Determine the [x, y] coordinate at the center of the cell enclosing the given text.  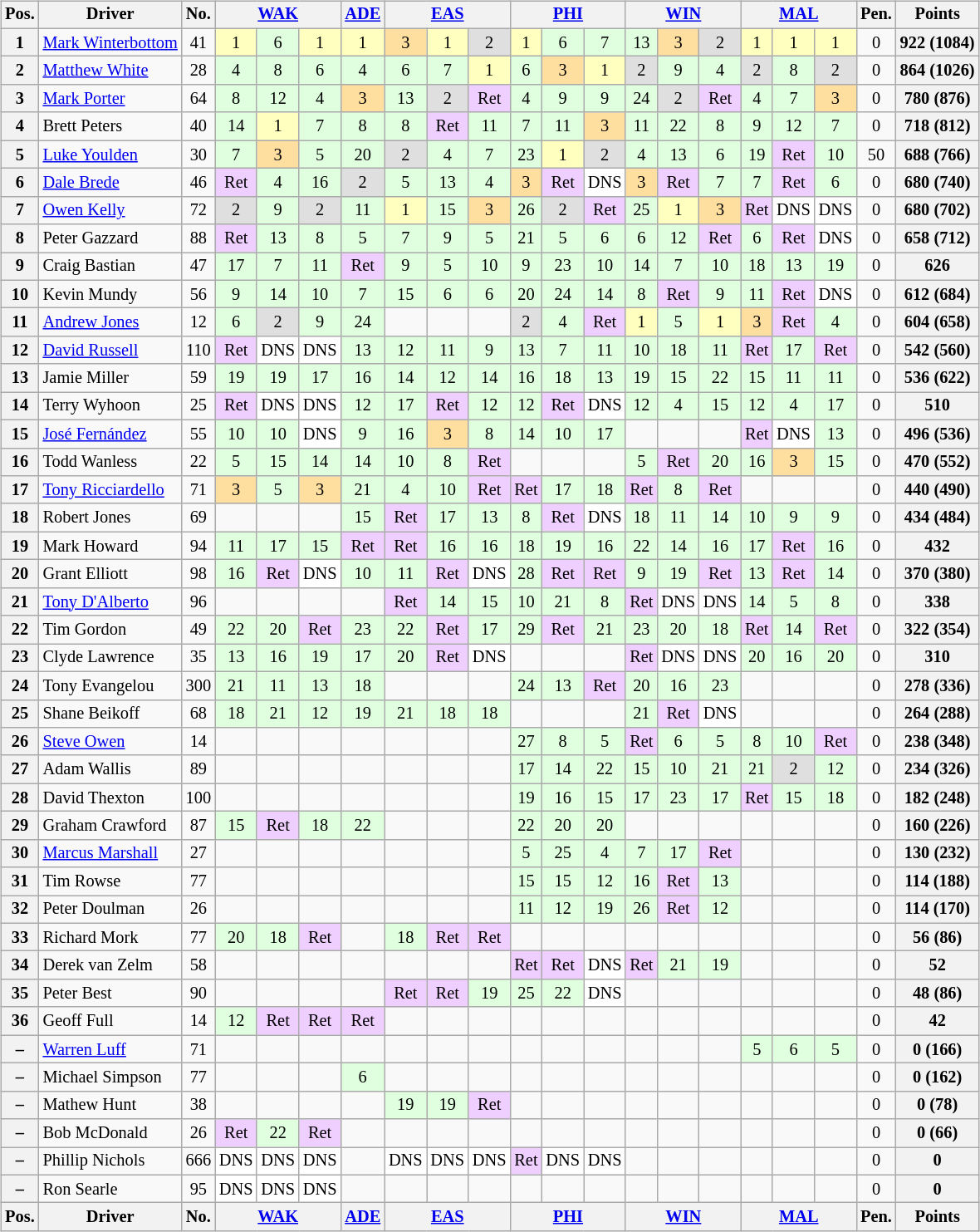
58 [198, 965]
922 (1084) [938, 42]
510 [938, 406]
56 (86) [938, 937]
470 (552) [938, 462]
94 [198, 546]
718 (812) [938, 126]
234 (326) [938, 769]
50 [876, 155]
Adam Wallis [110, 769]
864 (1026) [938, 71]
68 [198, 714]
Warren Luff [110, 1049]
Terry Wyhoon [110, 406]
Steve Owen [110, 742]
Clyde Lawrence [110, 658]
Geoff Full [110, 1021]
Bob McDonald [110, 1133]
Jamie Miller [110, 378]
64 [198, 99]
Craig Bastian [110, 267]
Derek van Zelm [110, 965]
688 (766) [938, 155]
34 [20, 965]
114 (170) [938, 910]
33 [20, 937]
Owen Kelly [110, 210]
José Fernández [110, 434]
264 (288) [938, 714]
47 [198, 267]
Michael Simpson [110, 1077]
Andrew Jones [110, 322]
Luke Youlden [110, 155]
278 (336) [938, 685]
52 [938, 965]
36 [20, 1021]
780 (876) [938, 99]
110 [198, 351]
536 (622) [938, 378]
0 (166) [938, 1049]
88 [198, 238]
238 (348) [938, 742]
31 [20, 881]
Peter Doulman [110, 910]
96 [198, 601]
Tony Evangelou [110, 685]
55 [198, 434]
Ron Searle [110, 1189]
Mark Howard [110, 546]
Tim Rowse [110, 881]
100 [198, 798]
David Russell [110, 351]
Mark Porter [110, 99]
41 [198, 42]
542 (560) [938, 351]
48 (86) [938, 994]
0 (66) [938, 1133]
Mark Winterbottom [110, 42]
46 [198, 183]
160 (226) [938, 826]
42 [938, 1021]
680 (702) [938, 210]
0 (162) [938, 1077]
59 [198, 378]
626 [938, 267]
114 (188) [938, 881]
95 [198, 1189]
130 (232) [938, 853]
680 (740) [938, 183]
666 [198, 1161]
182 (248) [938, 798]
69 [198, 518]
Matthew White [110, 71]
56 [198, 294]
Graham Crawford [110, 826]
Grant Elliott [110, 574]
Richard Mork [110, 937]
310 [938, 658]
90 [198, 994]
Tony D'Alberto [110, 601]
Dale Brede [110, 183]
Tim Gordon [110, 630]
32 [20, 910]
Robert Jones [110, 518]
Phillip Nichols [110, 1161]
496 (536) [938, 434]
David Thexton [110, 798]
300 [198, 685]
434 (484) [938, 518]
370 (380) [938, 574]
658 (712) [938, 238]
Todd Wanless [110, 462]
Brett Peters [110, 126]
Mathew Hunt [110, 1105]
Tony Ricciardello [110, 490]
322 (354) [938, 630]
Peter Best [110, 994]
49 [198, 630]
98 [198, 574]
0 (78) [938, 1105]
Peter Gazzard [110, 238]
612 (684) [938, 294]
338 [938, 601]
87 [198, 826]
Kevin Mundy [110, 294]
89 [198, 769]
Shane Beikoff [110, 714]
432 [938, 546]
72 [198, 210]
440 (490) [938, 490]
38 [198, 1105]
Marcus Marshall [110, 853]
604 (658) [938, 322]
40 [198, 126]
